Extract the [X, Y] coordinate from the center of the cell holding the provided text.  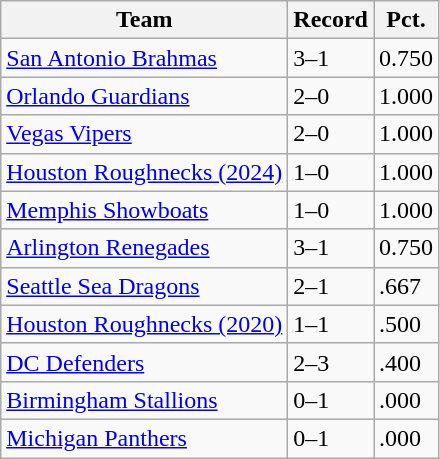
Houston Roughnecks (2024) [144, 172]
Houston Roughnecks (2020) [144, 324]
Vegas Vipers [144, 134]
Record [331, 20]
Orlando Guardians [144, 96]
Memphis Showboats [144, 210]
2–3 [331, 362]
Team [144, 20]
2–1 [331, 286]
.400 [406, 362]
1–1 [331, 324]
Michigan Panthers [144, 438]
San Antonio Brahmas [144, 58]
.500 [406, 324]
Birmingham Stallions [144, 400]
Arlington Renegades [144, 248]
DC Defenders [144, 362]
Seattle Sea Dragons [144, 286]
Pct. [406, 20]
.667 [406, 286]
